Identify which cell holds the provided text, then report its (x, y) central coordinate. 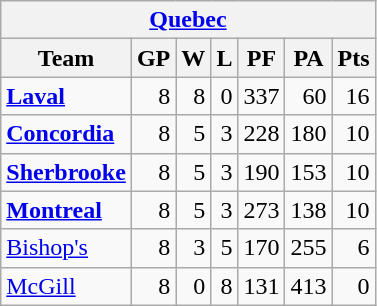
PF (262, 58)
6 (354, 248)
190 (262, 172)
16 (354, 96)
Laval (66, 96)
Montreal (66, 210)
PA (308, 58)
McGill (66, 286)
273 (262, 210)
Sherbrooke (66, 172)
337 (262, 96)
L (224, 58)
GP (153, 58)
138 (308, 210)
W (194, 58)
153 (308, 172)
228 (262, 134)
60 (308, 96)
Quebec (188, 20)
131 (262, 286)
Concordia (66, 134)
Pts (354, 58)
170 (262, 248)
Team (66, 58)
413 (308, 286)
255 (308, 248)
Bishop's (66, 248)
180 (308, 134)
